For the text-containing cell, return its midpoint in [X, Y] coordinate format. 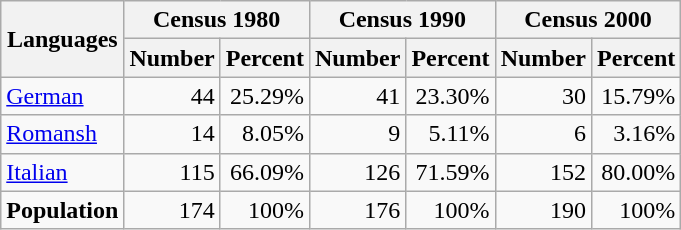
152 [543, 172]
Languages [62, 39]
44 [172, 96]
Census 1980 [217, 20]
14 [172, 134]
25.29% [264, 96]
Census 2000 [588, 20]
71.59% [450, 172]
126 [357, 172]
23.30% [450, 96]
30 [543, 96]
176 [357, 210]
190 [543, 210]
German [62, 96]
Census 1990 [402, 20]
174 [172, 210]
66.09% [264, 172]
15.79% [636, 96]
3.16% [636, 134]
Romansh [62, 134]
Population [62, 210]
6 [543, 134]
8.05% [264, 134]
41 [357, 96]
115 [172, 172]
80.00% [636, 172]
Italian [62, 172]
5.11% [450, 134]
9 [357, 134]
